Return (X, Y) of the center of cell containing provided text 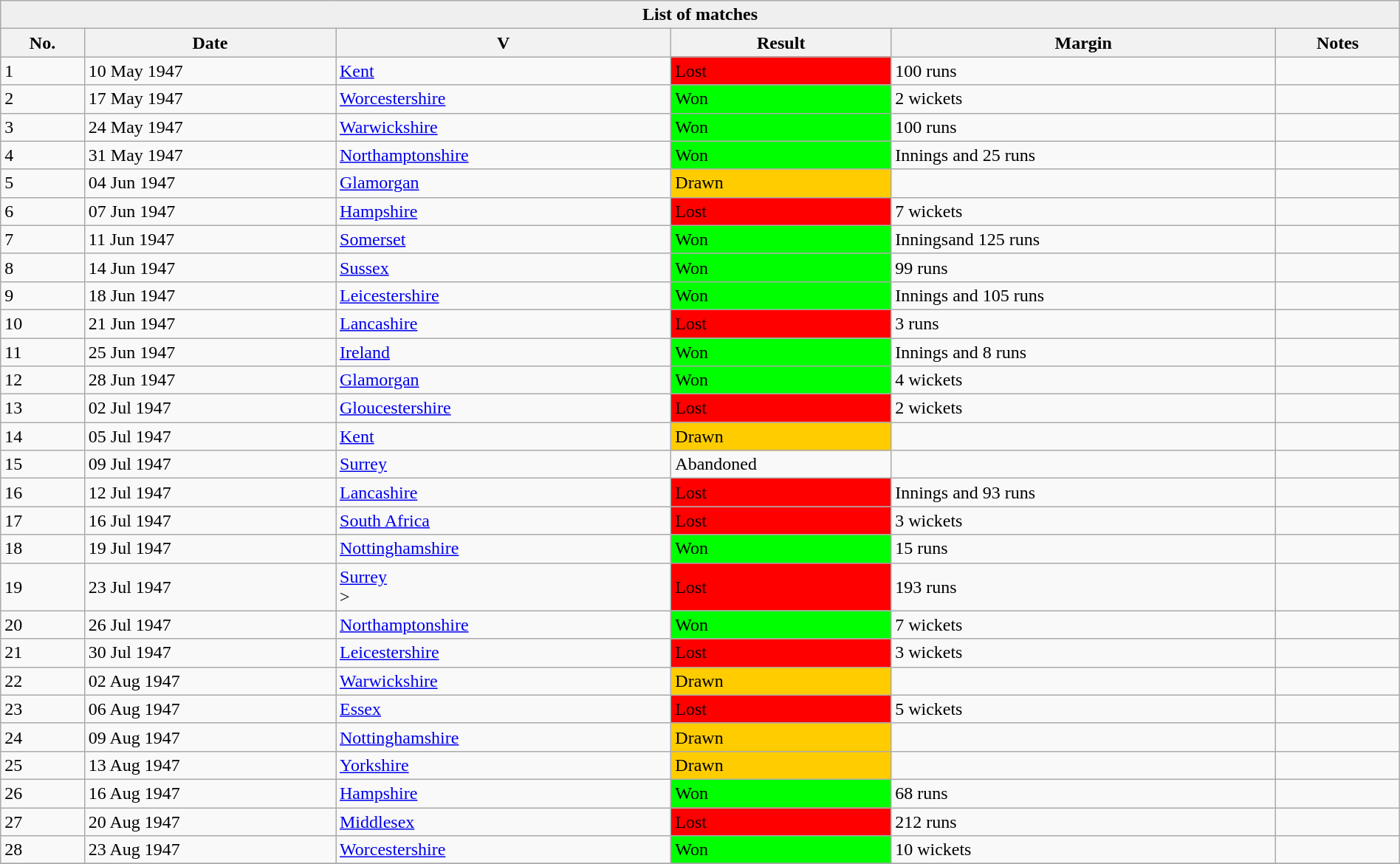
22 (43, 681)
17 May 1947 (210, 99)
02 Aug 1947 (210, 681)
Surrey > (503, 586)
13 (43, 408)
Innings and 25 runs (1084, 155)
13 Aug 1947 (210, 765)
21 (43, 653)
Innings and 105 runs (1084, 295)
Sussex (503, 267)
South Africa (503, 521)
26 (43, 793)
List of matches (700, 15)
Somerset (503, 239)
15 (43, 464)
Surrey (503, 464)
2 (43, 99)
4 (43, 155)
24 May 1947 (210, 127)
02 Jul 1947 (210, 408)
3 (43, 127)
12 (43, 380)
Essex (503, 709)
07 Jun 1947 (210, 211)
06 Aug 1947 (210, 709)
31 May 1947 (210, 155)
193 runs (1084, 586)
9 (43, 295)
15 runs (1084, 549)
19 (43, 586)
Gloucestershire (503, 408)
Innings and 93 runs (1084, 493)
99 runs (1084, 267)
5 wickets (1084, 709)
3 runs (1084, 323)
23 Jul 1947 (210, 586)
23 Aug 1947 (210, 850)
68 runs (1084, 793)
20 Aug 1947 (210, 822)
26 Jul 1947 (210, 625)
Date (210, 43)
25 Jun 1947 (210, 352)
10 May 1947 (210, 71)
11 Jun 1947 (210, 239)
18 Jun 1947 (210, 295)
16 Jul 1947 (210, 521)
Notes (1338, 43)
24 (43, 737)
16 Aug 1947 (210, 793)
Margin (1084, 43)
Result (781, 43)
212 runs (1084, 822)
10 (43, 323)
4 wickets (1084, 380)
Abandoned (781, 464)
Innings and 8 runs (1084, 352)
21 Jun 1947 (210, 323)
10 wickets (1084, 850)
28 Jun 1947 (210, 380)
20 (43, 625)
30 Jul 1947 (210, 653)
12 Jul 1947 (210, 493)
17 (43, 521)
25 (43, 765)
09 Aug 1947 (210, 737)
8 (43, 267)
18 (43, 549)
Inningsand 125 runs (1084, 239)
5 (43, 183)
14 Jun 1947 (210, 267)
6 (43, 211)
16 (43, 493)
1 (43, 71)
7 (43, 239)
23 (43, 709)
19 Jul 1947 (210, 549)
14 (43, 436)
V (503, 43)
27 (43, 822)
05 Jul 1947 (210, 436)
04 Jun 1947 (210, 183)
09 Jul 1947 (210, 464)
11 (43, 352)
Middlesex (503, 822)
28 (43, 850)
Yorkshire (503, 765)
No. (43, 43)
Ireland (503, 352)
